Output the (X, Y) coordinate of the center of the cell containing the given text.  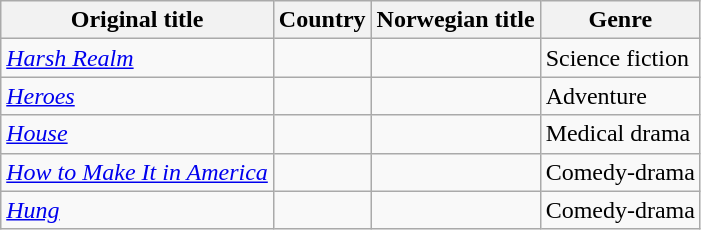
Medical drama (620, 134)
Heroes (138, 96)
Science fiction (620, 58)
Adventure (620, 96)
Hung (138, 210)
How to Make It in America (138, 172)
Norwegian title (456, 20)
House (138, 134)
Original title (138, 20)
Genre (620, 20)
Country (322, 20)
Harsh Realm (138, 58)
